Provide the [x, y] coordinate of the cell's center where the given text is located.  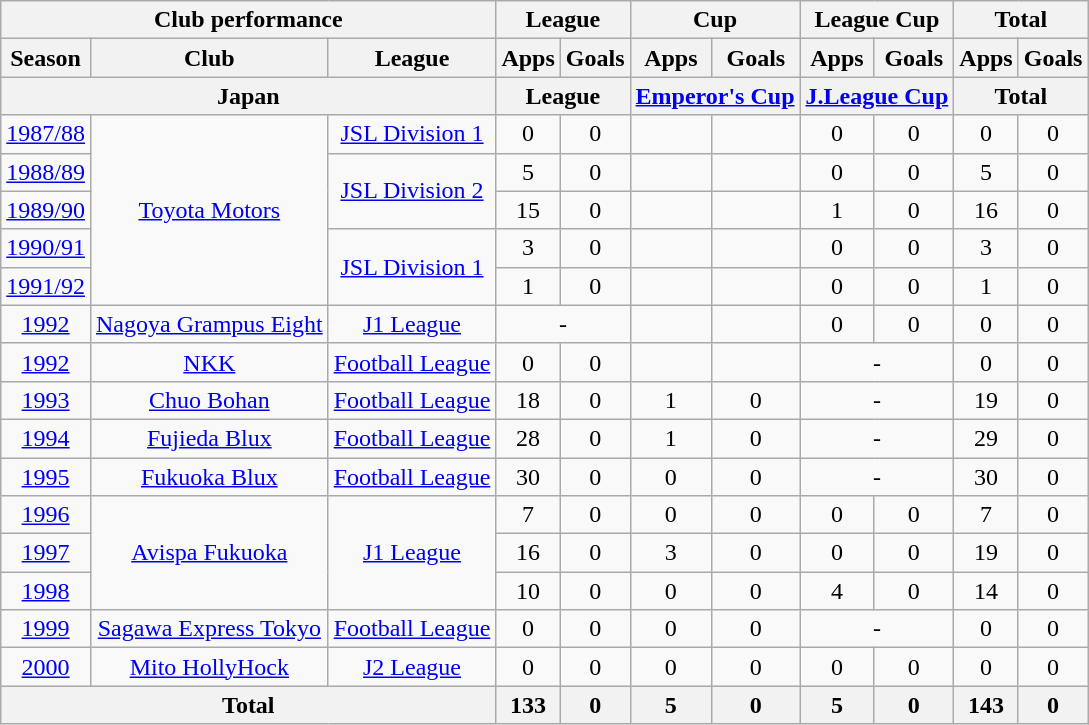
1995 [46, 477]
Fukuoka Blux [209, 477]
1999 [46, 629]
133 [528, 705]
10 [528, 591]
1988/89 [46, 172]
Fujieda Blux [209, 438]
Chuo Bohan [209, 400]
Club performance [248, 20]
Cup [715, 20]
JSL Division 2 [412, 191]
Avispa Fukuoka [209, 553]
1998 [46, 591]
J2 League [412, 667]
League Cup [877, 20]
J.League Cup [877, 96]
Club [209, 58]
Japan [248, 96]
15 [528, 210]
Season [46, 58]
143 [986, 705]
NKK [209, 362]
29 [986, 438]
1987/88 [46, 134]
1996 [46, 515]
1991/92 [46, 286]
Toyota Motors [209, 210]
Emperor's Cup [715, 96]
1997 [46, 553]
Mito HollyHock [209, 667]
Nagoya Grampus Eight [209, 324]
1990/91 [46, 248]
1993 [46, 400]
4 [837, 591]
28 [528, 438]
14 [986, 591]
2000 [46, 667]
1994 [46, 438]
18 [528, 400]
1989/90 [46, 210]
Sagawa Express Tokyo [209, 629]
